Find where the given text appears and provide that cell's center as (X, Y) coordinate. 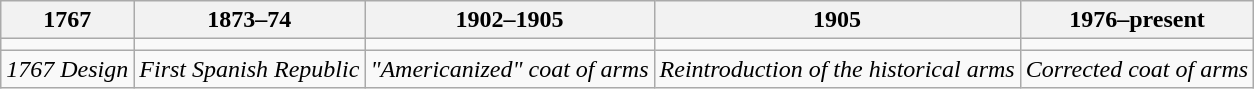
1767 Design (68, 69)
"Americanized" coat of arms (510, 69)
1902–1905 (510, 20)
1873–74 (250, 20)
1905 (837, 20)
Reintroduction of the historical arms (837, 69)
1767 (68, 20)
1976–present (1136, 20)
Corrected coat of arms (1136, 69)
First Spanish Republic (250, 69)
